Locate the cell with the specified text and output its [x, y] center coordinate. 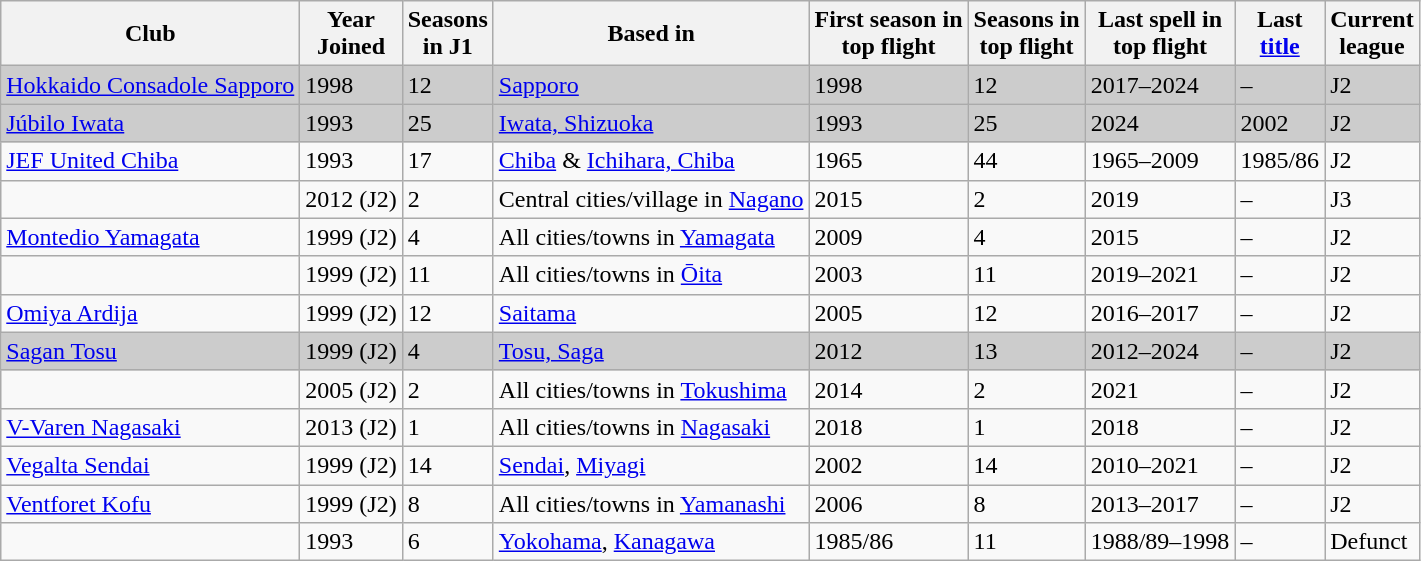
Tosu, Saga [651, 351]
JEF United Chiba [150, 161]
Lasttitle [1280, 34]
Sendai, Miyagi [651, 465]
All cities/towns in Yamagata [651, 237]
Hokkaido Consadole Sapporo [150, 85]
2012 (J2) [351, 199]
2003 [888, 275]
All cities/towns in Ōita [651, 275]
All cities/towns in Nagasaki [651, 427]
Club [150, 34]
1965–2009 [1160, 161]
2012–2024 [1160, 351]
2024 [1160, 123]
44 [1026, 161]
Vegalta Sendai [150, 465]
2005 [888, 313]
Last spell intop flight [1160, 34]
First season intop flight [888, 34]
6 [448, 542]
Current league [1372, 34]
All cities/towns in Tokushima [651, 389]
2016–2017 [1160, 313]
2019–2021 [1160, 275]
V-Varen Nagasaki [150, 427]
Sagan Tosu [150, 351]
Based in [651, 34]
Seasons intop flight [1026, 34]
Iwata, Shizuoka [651, 123]
Seasonsin J1 [448, 34]
Saitama [651, 313]
Ventforet Kofu [150, 503]
Chiba & Ichihara, Chiba [651, 161]
Omiya Ardija [150, 313]
Yokohama, Kanagawa [651, 542]
All cities/towns in Yamanashi [651, 503]
2009 [888, 237]
Defunct [1372, 542]
2014 [888, 389]
2005 (J2) [351, 389]
13 [1026, 351]
2017–2024 [1160, 85]
2012 [888, 351]
2013–2017 [1160, 503]
2013 (J2) [351, 427]
2010–2021 [1160, 465]
1988/89–1998 [1160, 542]
17 [448, 161]
Sapporo [651, 85]
2006 [888, 503]
YearJoined [351, 34]
Montedio Yamagata [150, 237]
J3 [1372, 199]
2021 [1160, 389]
1965 [888, 161]
2019 [1160, 199]
Central cities/village in Nagano [651, 199]
Júbilo Iwata [150, 123]
